Find where the given text appears and provide that cell's center as [X, Y] coordinate. 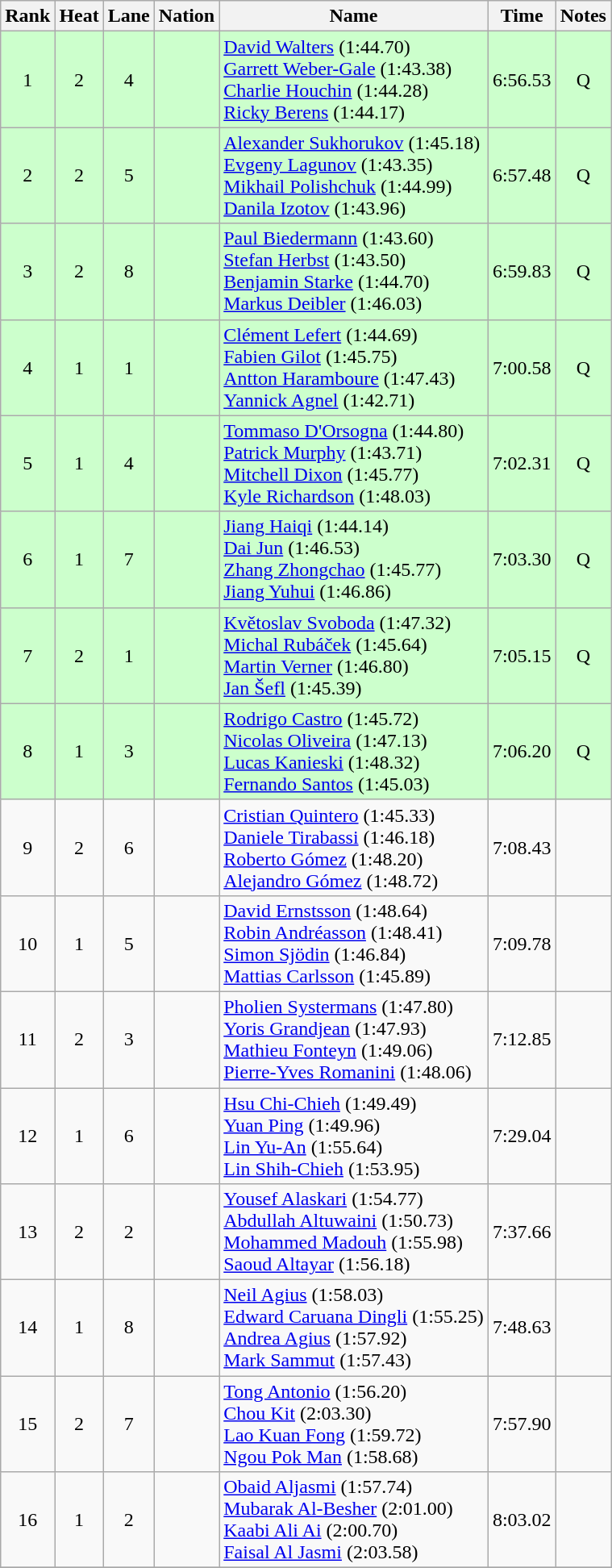
Name [354, 16]
13 [27, 1232]
Neil Agius (1:58.03)Edward Caruana Dingli (1:55.25)Andrea Agius (1:57.92)Mark Sammut (1:57.43) [354, 1328]
Paul Biedermann (1:43.60)Stefan Herbst (1:43.50)Benjamin Starke (1:44.70)Markus Deibler (1:46.03) [354, 271]
Pholien Systermans (1:47.80)Yoris Grandjean (1:47.93)Mathieu Fonteyn (1:49.06)Pierre-Yves Romanini (1:48.06) [354, 1039]
7:06.20 [522, 752]
Cristian Quintero (1:45.33)Daniele Tirabassi (1:46.18)Roberto Gómez (1:48.20)Alejandro Gómez (1:48.72) [354, 847]
Alexander Sukhorukov (1:45.18)Evgeny Lagunov (1:43.35)Mikhail Polishchuk (1:44.99)Danila Izotov (1:43.96) [354, 176]
7:08.43 [522, 847]
Tong Antonio (1:56.20)Chou Kit (2:03.30)Lao Kuan Fong (1:59.72)Ngou Pok Man (1:58.68) [354, 1424]
Clément Lefert (1:44.69)Fabien Gilot (1:45.75)Antton Haramboure (1:47.43)Yannick Agnel (1:42.71) [354, 368]
David Ernstsson (1:48.64)Robin Andréasson (1:48.41)Simon Sjödin (1:46.84)Mattias Carlsson (1:45.89) [354, 944]
12 [27, 1136]
7:29.04 [522, 1136]
Květoslav Svoboda (1:47.32)Michal Rubáček (1:45.64)Martin Verner (1:46.80)Jan Šefl (1:45.39) [354, 655]
16 [27, 1520]
9 [27, 847]
Obaid Aljasmi (1:57.74)Mubarak Al-Besher (2:01.00)Kaabi Ali Ai (2:00.70)Faisal Al Jasmi (2:03.58) [354, 1520]
Nation [186, 16]
14 [27, 1328]
6:56.53 [522, 79]
Rodrigo Castro (1:45.72)Nicolas Oliveira (1:47.13)Lucas Kanieski (1:48.32)Fernando Santos (1:45.03) [354, 752]
7:37.66 [522, 1232]
Hsu Chi-Chieh (1:49.49)Yuan Ping (1:49.96)Lin Yu-An (1:55.64)Lin Shih-Chieh (1:53.95) [354, 1136]
Jiang Haiqi (1:44.14)Dai Jun (1:46.53)Zhang Zhongchao (1:45.77)Jiang Yuhui (1:46.86) [354, 560]
7:03.30 [522, 560]
10 [27, 944]
David Walters (1:44.70)Garrett Weber-Gale (1:43.38)Charlie Houchin (1:44.28)Ricky Berens (1:44.17) [354, 79]
Heat [79, 16]
6:57.48 [522, 176]
7:02.31 [522, 463]
Yousef Alaskari (1:54.77)Abdullah Altuwaini (1:50.73)Mohammed Madouh (1:55.98)Saoud Altayar (1:56.18) [354, 1232]
7:57.90 [522, 1424]
7:05.15 [522, 655]
7:48.63 [522, 1328]
Lane [129, 16]
7:12.85 [522, 1039]
6:59.83 [522, 271]
7:00.58 [522, 368]
11 [27, 1039]
7:09.78 [522, 944]
Notes [583, 16]
Rank [27, 16]
8:03.02 [522, 1520]
15 [27, 1424]
Tommaso D'Orsogna (1:44.80)Patrick Murphy (1:43.71)Mitchell Dixon (1:45.77)Kyle Richardson (1:48.03) [354, 463]
Time [522, 16]
